Locate the cell with the specified text and output its [x, y] center coordinate. 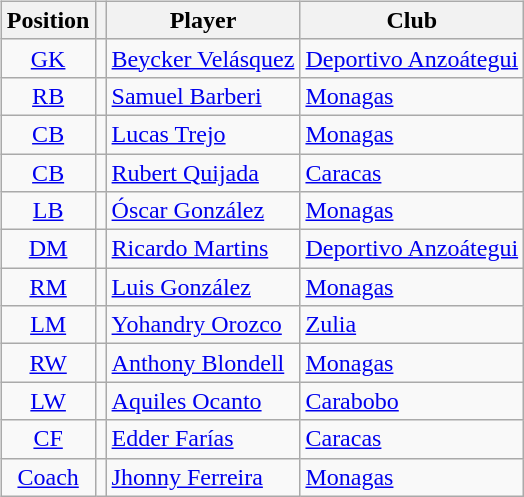
Aquiles Ocanto [203, 401]
GK [48, 58]
Edder Farías [203, 439]
Samuel Barberi [203, 96]
Jhonny Ferreira [203, 477]
RM [48, 287]
Club [412, 20]
LB [48, 211]
LM [48, 325]
Position [48, 20]
Rubert Quijada [203, 173]
Ricardo Martins [203, 249]
DM [48, 249]
Óscar González [203, 211]
Lucas Trejo [203, 134]
RW [48, 363]
Beycker Velásquez [203, 58]
Coach [48, 477]
Yohandry Orozco [203, 325]
Player [203, 20]
RB [48, 96]
Luis González [203, 287]
CF [48, 439]
Anthony Blondell [203, 363]
LW [48, 401]
Carabobo [412, 401]
Zulia [412, 325]
